Detect which cell encompasses the target text, then output its (x, y) center coordinate. 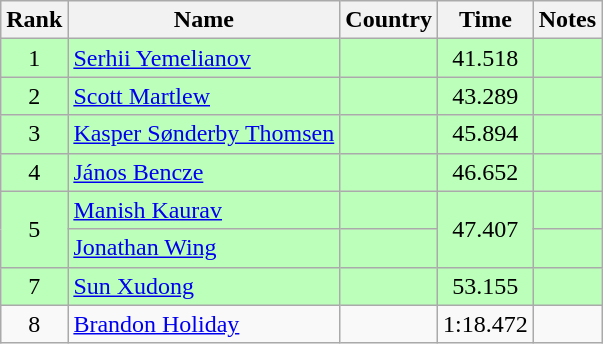
János Bencze (204, 172)
5 (34, 229)
7 (34, 286)
Country (389, 20)
53.155 (486, 286)
Brandon Holiday (204, 324)
3 (34, 134)
Time (486, 20)
41.518 (486, 58)
47.407 (486, 229)
4 (34, 172)
2 (34, 96)
Rank (34, 20)
1:18.472 (486, 324)
43.289 (486, 96)
46.652 (486, 172)
Scott Martlew (204, 96)
Sun Xudong (204, 286)
Manish Kaurav (204, 210)
8 (34, 324)
Serhii Yemelianov (204, 58)
Notes (567, 20)
45.894 (486, 134)
Kasper Sønderby Thomsen (204, 134)
Jonathan Wing (204, 248)
Name (204, 20)
1 (34, 58)
